Scan for the cell matching the given text and deliver its (X, Y) coordinate at center. 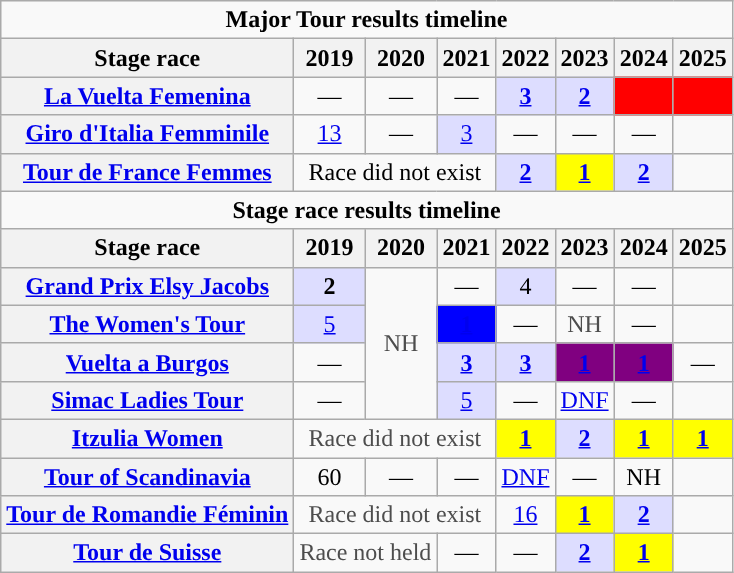
60 (330, 477)
Race not held (366, 553)
Tour de France Femmes (148, 172)
16 (526, 515)
The Women's Tour (148, 324)
Grand Prix Elsy Jacobs (148, 286)
Stage race results timeline (366, 210)
13 (330, 134)
Giro d'Italia Femminile (148, 134)
Tour de Romandie Féminin (148, 515)
La Vuelta Femenina (148, 96)
Itzulia Women (148, 438)
4 (526, 286)
Major Tour results timeline (366, 20)
Tour of Scandinavia (148, 477)
Vuelta a Burgos (148, 362)
Simac Ladies Tour (148, 400)
Tour de Suisse (148, 553)
